Search for the cell housing the specified text and yield its [X, Y] center coordinate. 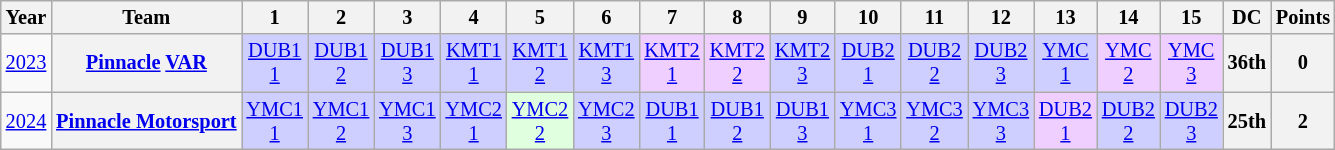
YMC21 [473, 121]
5 [540, 17]
7 [672, 17]
15 [1192, 17]
10 [868, 17]
KMT13 [606, 63]
YMC1 [1066, 63]
KMT23 [802, 63]
KMT12 [540, 63]
13 [1066, 17]
Year [26, 17]
KMT22 [738, 63]
6 [606, 17]
YMC22 [540, 121]
YMC31 [868, 121]
YMC33 [1001, 121]
Points [1303, 17]
11 [934, 17]
2024 [26, 121]
KMT11 [473, 63]
YMC23 [606, 121]
2023 [26, 63]
25th [1247, 121]
YMC12 [341, 121]
YMC11 [275, 121]
DC [1247, 17]
4 [473, 17]
Pinnacle VAR [146, 63]
KMT21 [672, 63]
36th [1247, 63]
12 [1001, 17]
YMC13 [407, 121]
8 [738, 17]
YMC3 [1192, 63]
Pinnacle Motorsport [146, 121]
YMC32 [934, 121]
9 [802, 17]
3 [407, 17]
Team [146, 17]
1 [275, 17]
14 [1128, 17]
YMC2 [1128, 63]
0 [1303, 63]
